Scan for the cell matching the given text and deliver its [x, y] coordinate at center. 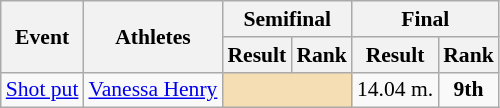
Shot put [42, 90]
Event [42, 36]
14.04 m. [395, 90]
Vanessa Henry [152, 90]
9th [468, 90]
Athletes [152, 36]
Final [426, 19]
Semifinal [286, 19]
